Locate the cell with the specified text and output its [X, Y] center coordinate. 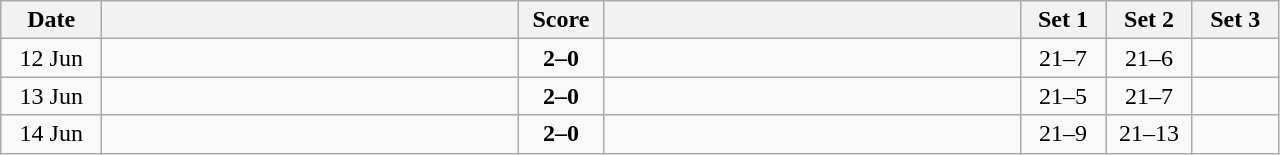
Set 3 [1235, 20]
21–6 [1149, 58]
21–9 [1063, 134]
Date [52, 20]
21–13 [1149, 134]
13 Jun [52, 96]
21–5 [1063, 96]
Set 2 [1149, 20]
12 Jun [52, 58]
14 Jun [52, 134]
Score [561, 20]
Set 1 [1063, 20]
